From the cell containing the given text, extract its center point as [X, Y] coordinate. 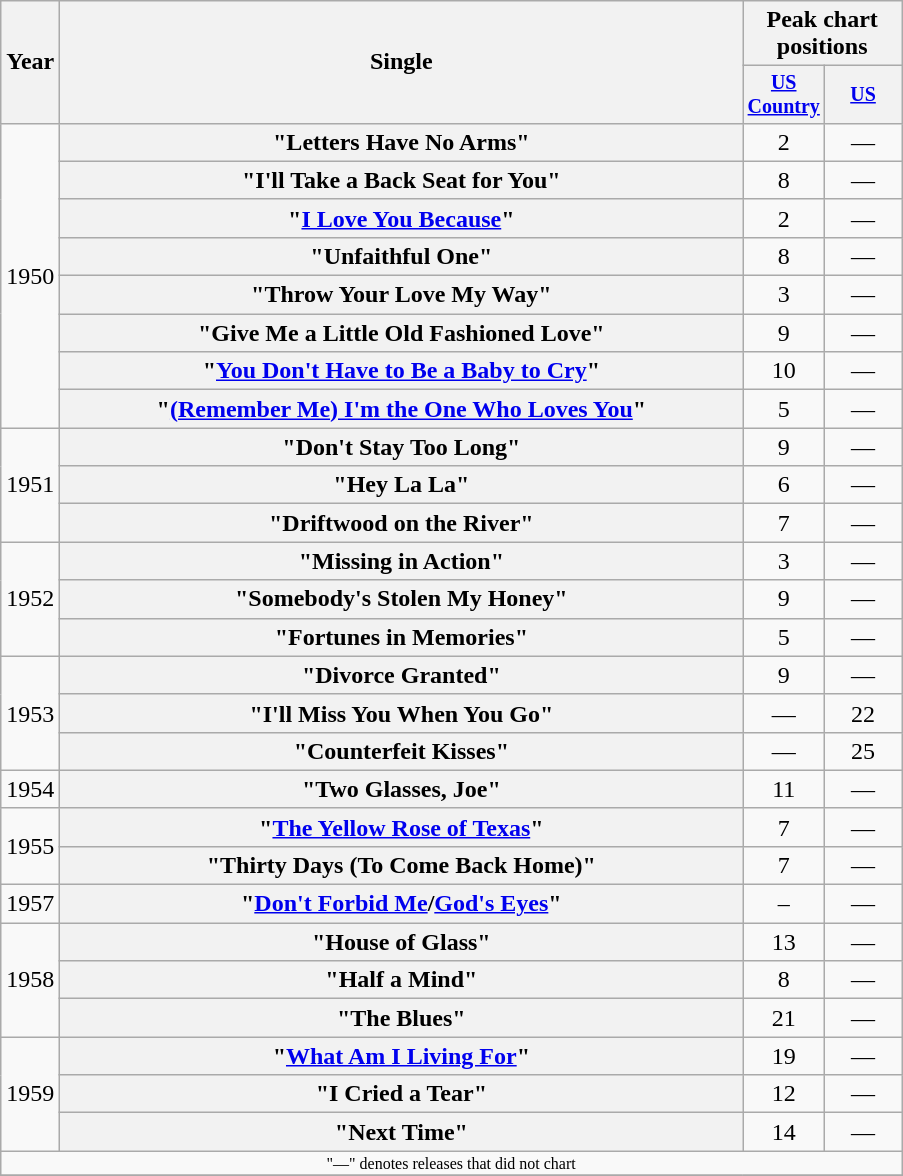
"Driftwood on the River" [402, 523]
"Two Glasses, Joe" [402, 789]
1959 [30, 1094]
11 [784, 789]
"Next Time" [402, 1132]
"Throw Your Love My Way" [402, 295]
1951 [30, 485]
"Don't Forbid Me/God's Eyes" [402, 904]
"The Yellow Rose of Texas" [402, 827]
"You Don't Have to Be a Baby to Cry" [402, 371]
"Thirty Days (To Come Back Home)" [402, 865]
US Country [784, 94]
1952 [30, 599]
"I Love You Because" [402, 218]
6 [784, 485]
"Letters Have No Arms" [402, 142]
22 [864, 713]
Year [30, 62]
"Give Me a Little Old Fashioned Love" [402, 333]
"Missing in Action" [402, 561]
Peak chartpositions [822, 34]
"House of Glass" [402, 942]
"Unfaithful One" [402, 256]
25 [864, 751]
"Divorce Granted" [402, 675]
"—" denotes releases that did not chart [452, 1163]
1954 [30, 789]
"I'll Miss You When You Go" [402, 713]
Single [402, 62]
1953 [30, 713]
"I'll Take a Back Seat for You" [402, 180]
"Counterfeit Kisses" [402, 751]
"The Blues" [402, 1018]
"Hey La La" [402, 485]
1955 [30, 846]
13 [784, 942]
1957 [30, 904]
14 [784, 1132]
12 [784, 1094]
"Somebody's Stolen My Honey" [402, 599]
"Fortunes in Memories" [402, 637]
19 [784, 1056]
"Don't Stay Too Long" [402, 447]
1958 [30, 980]
21 [784, 1018]
"What Am I Living For" [402, 1056]
10 [784, 371]
"(Remember Me) I'm the One Who Loves You" [402, 409]
– [784, 904]
US [864, 94]
"I Cried a Tear" [402, 1094]
"Half a Mind" [402, 980]
1950 [30, 275]
